Detect which cell encompasses the target text, then output its (x, y) center coordinate. 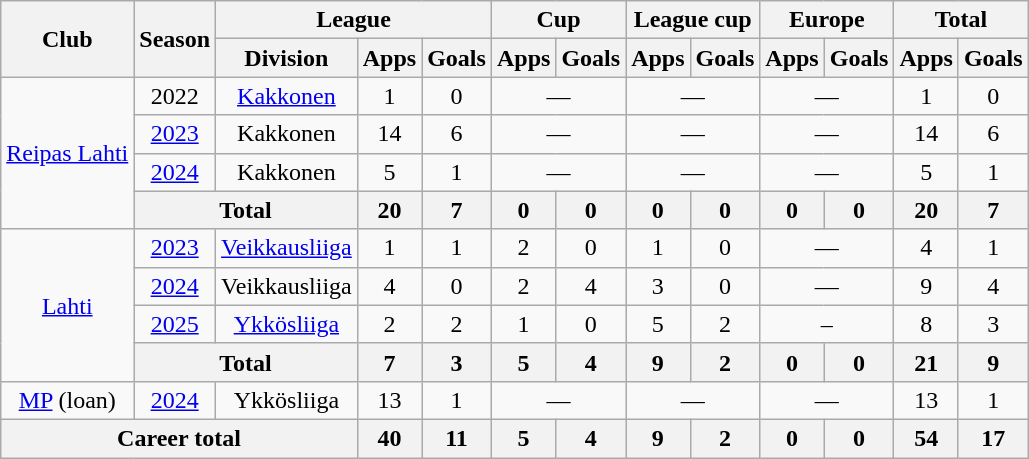
21 (926, 362)
– (827, 324)
54 (926, 438)
Europe (827, 20)
Season (175, 39)
MP (loan) (68, 400)
8 (926, 324)
2025 (175, 324)
Reipas Lahti (68, 153)
League (354, 20)
11 (457, 438)
Division (287, 58)
2022 (175, 96)
Cup (558, 20)
Career total (179, 438)
Club (68, 39)
17 (993, 438)
40 (389, 438)
League cup (693, 20)
Lahti (68, 305)
